Identify which cell holds the provided text, then report its [X, Y] central coordinate. 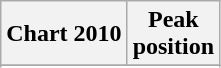
Chart 2010 [64, 34]
Peakposition [173, 34]
